Output the [x, y] coordinate of the center of the cell containing the given text.  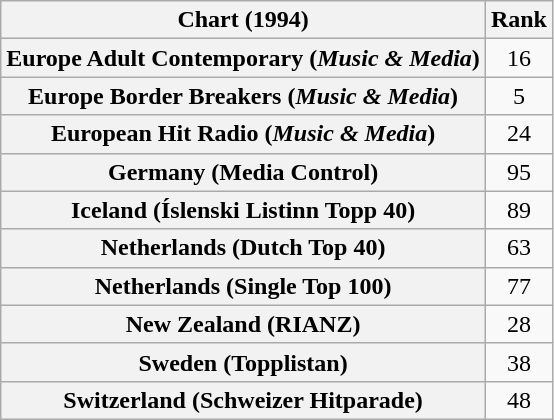
Switzerland (Schweizer Hitparade) [244, 400]
24 [518, 134]
95 [518, 172]
16 [518, 58]
38 [518, 362]
Sweden (Topplistan) [244, 362]
Netherlands (Single Top 100) [244, 286]
New Zealand (RIANZ) [244, 324]
Europe Adult Contemporary (Music & Media) [244, 58]
63 [518, 248]
Chart (1994) [244, 20]
Rank [518, 20]
Iceland (Íslenski Listinn Topp 40) [244, 210]
48 [518, 400]
89 [518, 210]
28 [518, 324]
Germany (Media Control) [244, 172]
Netherlands (Dutch Top 40) [244, 248]
Europe Border Breakers (Music & Media) [244, 96]
European Hit Radio (Music & Media) [244, 134]
5 [518, 96]
77 [518, 286]
